Scan for the cell matching the given text and deliver its (X, Y) coordinate at center. 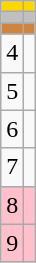
9 (12, 243)
8 (12, 205)
6 (12, 129)
7 (12, 167)
4 (12, 53)
5 (12, 91)
